Locate the cell with the specified text and output its (X, Y) center coordinate. 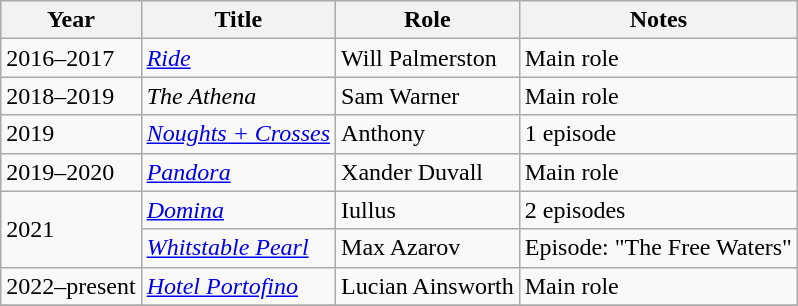
The Athena (238, 96)
2016–2017 (71, 58)
1 episode (658, 134)
Will Palmerston (428, 58)
Anthony (428, 134)
Whitstable Pearl (238, 248)
2019 (71, 134)
Ride (238, 58)
2019–2020 (71, 172)
Role (428, 20)
Iullus (428, 210)
Max Azarov (428, 248)
Title (238, 20)
Pandora (238, 172)
2022–present (71, 286)
Year (71, 20)
Sam Warner (428, 96)
2021 (71, 229)
Xander Duvall (428, 172)
Lucian Ainsworth (428, 286)
2 episodes (658, 210)
2018–2019 (71, 96)
Notes (658, 20)
Hotel Portofino (238, 286)
Episode: "The Free Waters" (658, 248)
Domina (238, 210)
Noughts + Crosses (238, 134)
